Return [X, Y] of the center of cell containing provided text 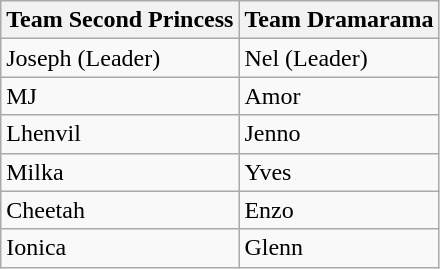
Yves [339, 172]
Glenn [339, 248]
Milka [120, 172]
MJ [120, 96]
Team Dramarama [339, 20]
Nel (Leader) [339, 58]
Cheetah [120, 210]
Jenno [339, 134]
Ionica [120, 248]
Enzo [339, 210]
Lhenvil [120, 134]
Team Second Princess [120, 20]
Joseph (Leader) [120, 58]
Amor [339, 96]
